Determine the [x, y] coordinate at the center of the cell enclosing the given text.  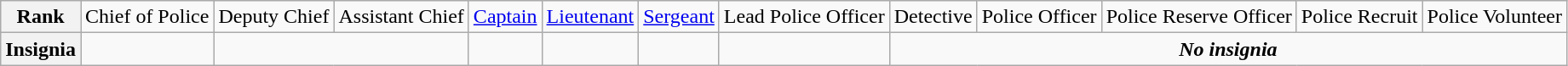
Insignia [41, 49]
Lieutenant [590, 17]
Rank [41, 17]
Assistant Chief [401, 17]
Deputy Chief [274, 17]
No insignia [1228, 49]
Police Reserve Officer [1199, 17]
Police Recruit [1359, 17]
Police Volunteer [1495, 17]
Sergeant [680, 17]
Detective [933, 17]
Lead Police Officer [804, 17]
Chief of Police [147, 17]
Captain [505, 17]
Police Officer [1039, 17]
